Pinpoint the cell where the given text exists, returning its (x, y) midpoint coordinate. 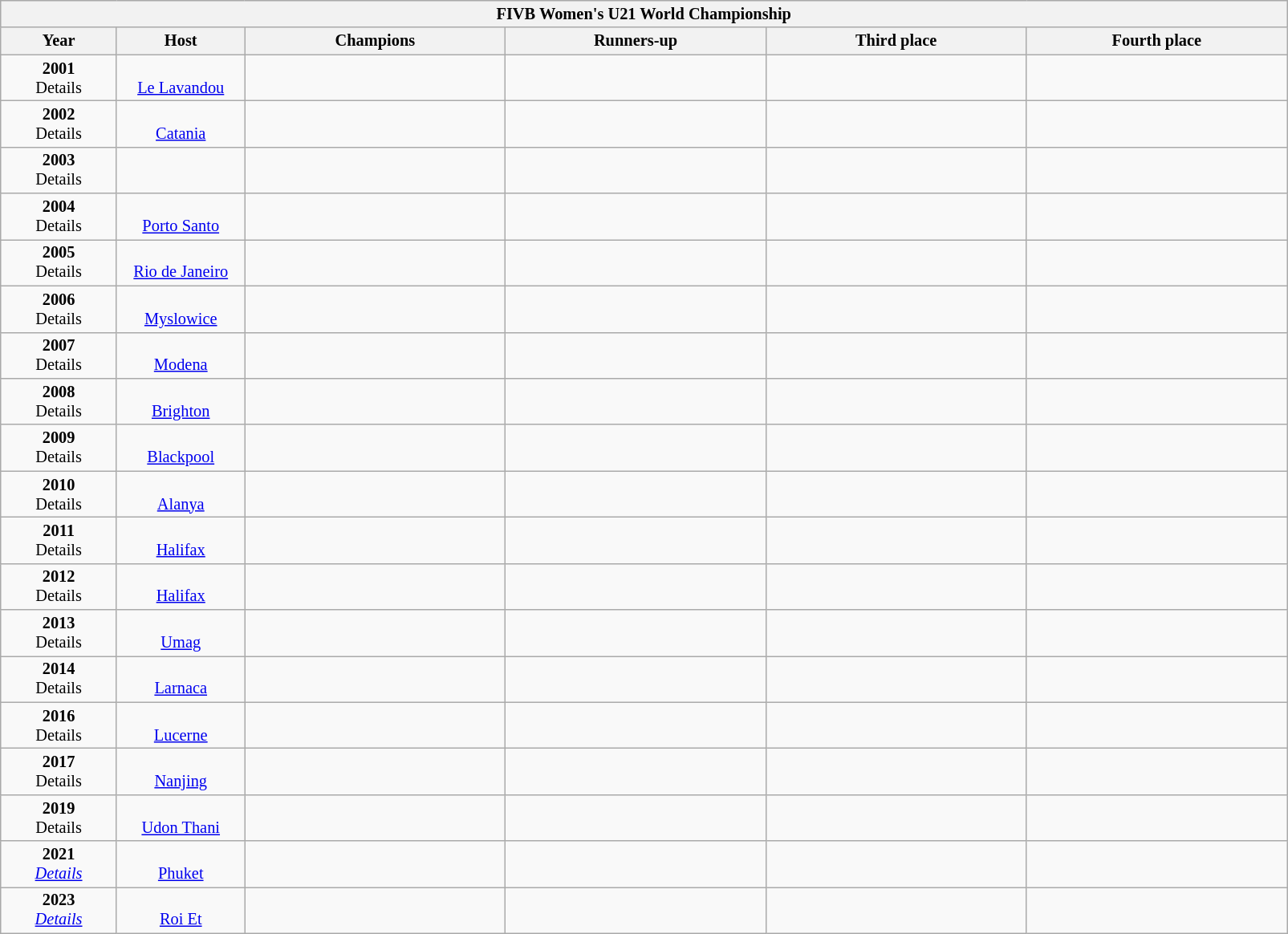
Third place (896, 41)
2021Details (59, 864)
Le Lavandou (181, 78)
2003 Details (59, 170)
2016 Details (59, 725)
Year (59, 41)
2004 Details (59, 217)
Rio de Janeiro (181, 262)
2017 Details (59, 771)
2006 Details (59, 309)
2007 Details (59, 355)
Roi Et (181, 910)
Fourth place (1157, 41)
Alanya (181, 494)
FIVB Women's U21 World Championship (644, 14)
2013 Details (59, 633)
Myslowice (181, 309)
Runners-up (636, 41)
Brighton (181, 401)
Blackpool (181, 448)
2023Details (59, 910)
2014 Details (59, 679)
2010 Details (59, 494)
Lucerne (181, 725)
2012 Details (59, 587)
Modena (181, 355)
Umag (181, 633)
Catania (181, 124)
Nanjing (181, 771)
2019 Details (59, 818)
Porto Santo (181, 217)
2008 Details (59, 401)
Host (181, 41)
2001 Details (59, 78)
2009 Details (59, 448)
2002 Details (59, 124)
2011 Details (59, 540)
2005 Details (59, 262)
Larnaca (181, 679)
Phuket (181, 864)
Udon Thani (181, 818)
Champions (376, 41)
